Identify which cell holds the provided text, then report its (x, y) central coordinate. 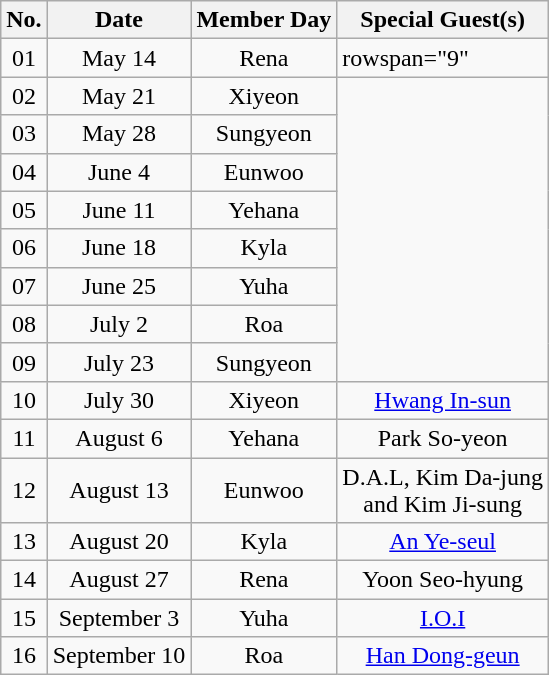
06 (24, 248)
May 21 (119, 96)
June 18 (119, 248)
June 25 (119, 286)
07 (24, 286)
May 14 (119, 58)
03 (24, 134)
02 (24, 96)
August 27 (119, 580)
05 (24, 210)
16 (24, 656)
June 4 (119, 172)
September 10 (119, 656)
14 (24, 580)
Han Dong-geun (443, 656)
15 (24, 618)
rowspan="9" (443, 58)
09 (24, 362)
11 (24, 438)
An Ye-seul (443, 542)
June 11 (119, 210)
August 13 (119, 490)
08 (24, 324)
May 28 (119, 134)
July 23 (119, 362)
10 (24, 400)
I.O.I (443, 618)
Special Guest(s) (443, 20)
Yoon Seo-hyung (443, 580)
01 (24, 58)
July 30 (119, 400)
13 (24, 542)
No. (24, 20)
D.A.L, Kim Da-jungand Kim Ji-sung (443, 490)
Hwang In-sun (443, 400)
12 (24, 490)
August 6 (119, 438)
Date (119, 20)
August 20 (119, 542)
04 (24, 172)
July 2 (119, 324)
Park So-yeon (443, 438)
Member Day (264, 20)
September 3 (119, 618)
